Locate the cell with the specified text and output its [X, Y] center coordinate. 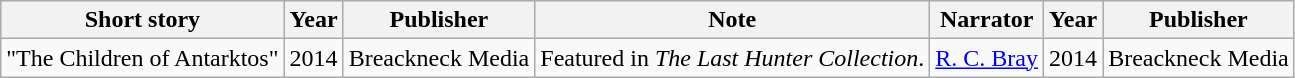
R. C. Bray [987, 58]
Short story [142, 20]
Note [732, 20]
"The Children of Antarktos" [142, 58]
Narrator [987, 20]
Featured in The Last Hunter Collection. [732, 58]
